Capture the cell that displays the provided text and extract its [X, Y] central coordinate. 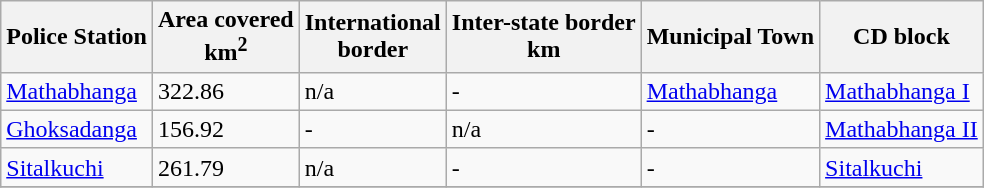
156.92 [226, 129]
Mathabhanga II [902, 129]
Area coveredkm2 [226, 37]
261.79 [226, 167]
CD block [902, 37]
Inter-state borderkm [544, 37]
International border [372, 37]
Mathabhanga I [902, 91]
Municipal Town [730, 37]
Ghoksadanga [77, 129]
322.86 [226, 91]
Police Station [77, 37]
